Output the (x, y) coordinate of the center of the cell containing the given text.  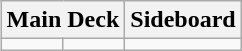
Main Deck (63, 20)
Sideboard (183, 20)
